Search for the cell housing the specified text and yield its [X, Y] center coordinate. 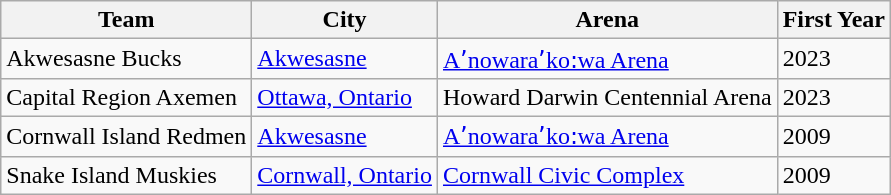
Capital Region Axemen [126, 97]
Akwesasne Bucks [126, 59]
Snake Island Muskies [126, 175]
City [345, 20]
Cornwall, Ontario [345, 175]
Cornwall Civic Complex [607, 175]
First Year [834, 20]
Howard Darwin Centennial Arena [607, 97]
Cornwall Island Redmen [126, 136]
Team [126, 20]
Ottawa, Ontario [345, 97]
Arena [607, 20]
